For the text-containing cell, return its midpoint in [x, y] coordinate format. 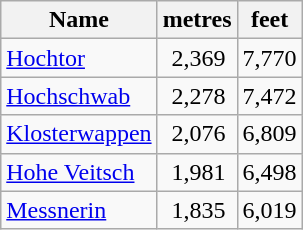
Hohe Veitsch [79, 172]
Messnerin [79, 210]
2,076 [197, 134]
Hochtor [79, 58]
metres [197, 20]
feet [270, 20]
Name [79, 20]
2,278 [197, 96]
Hochschwab [79, 96]
7,472 [270, 96]
6,809 [270, 134]
2,369 [197, 58]
1,835 [197, 210]
1,981 [197, 172]
6,498 [270, 172]
Klosterwappen [79, 134]
7,770 [270, 58]
6,019 [270, 210]
